Identify which cell holds the provided text, then report its [x, y] central coordinate. 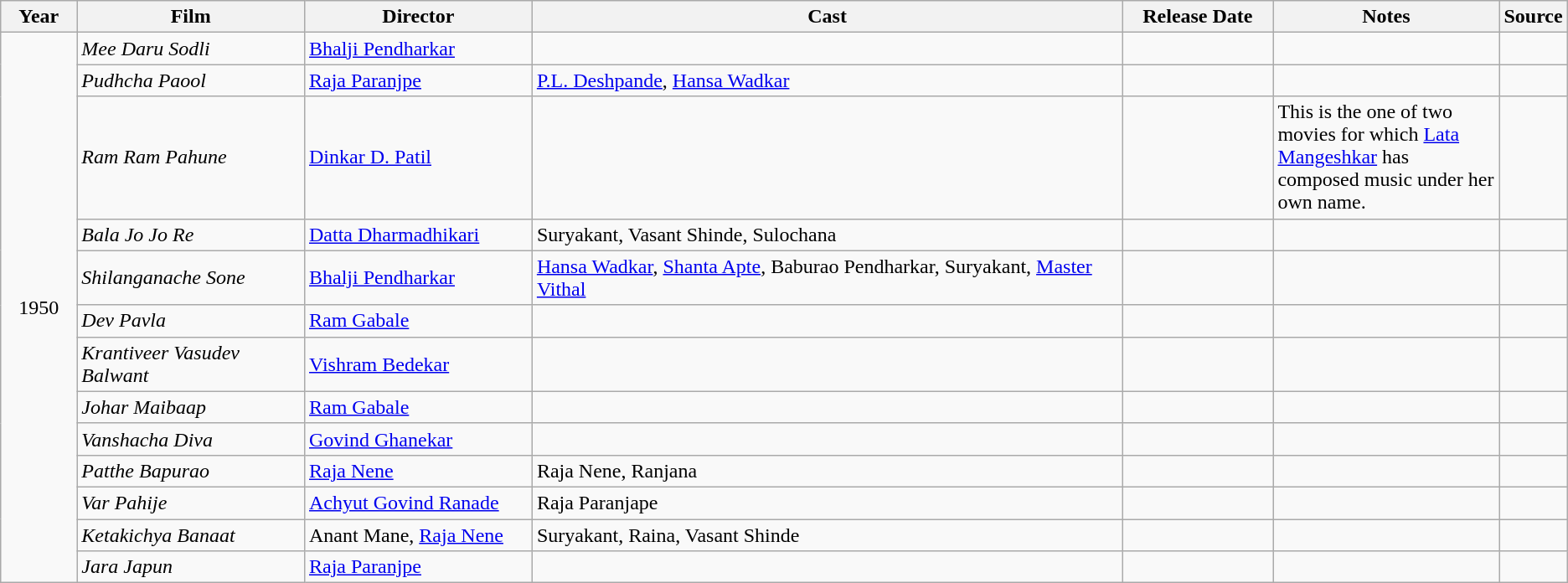
Raja Nene, Ranjana [827, 471]
Notes [1386, 17]
Johar Maibaap [191, 407]
Vanshacha Diva [191, 439]
Vishram Bedekar [418, 364]
Anant Mane, Raja Nene [418, 535]
Ketakichya Banaat [191, 535]
Source [1533, 17]
Achyut Govind Ranade [418, 503]
Release Date [1198, 17]
Director [418, 17]
Var Pahije [191, 503]
Cast [827, 17]
Shilanganache Sone [191, 278]
Dinkar D. Patil [418, 157]
P.L. Deshpande, Hansa Wadkar [827, 80]
Hansa Wadkar, Shanta Apte, Baburao Pendharkar, Suryakant, Master Vithal [827, 278]
Year [39, 17]
Raja Paranjape [827, 503]
Govind Ghanekar [418, 439]
Krantiveer Vasudev Balwant [191, 364]
Suryakant, Vasant Shinde, Sulochana [827, 235]
Jara Japun [191, 567]
Patthe Bapurao [191, 471]
Dev Pavla [191, 321]
Ram Ram Pahune [191, 157]
Mee Daru Sodli [191, 49]
Suryakant, Raina, Vasant Shinde [827, 535]
Bala Jo Jo Re [191, 235]
Datta Dharmadhikari [418, 235]
Film [191, 17]
This is the one of two movies for which Lata Mangeshkar has composed music under her own name. [1386, 157]
Raja Nene [418, 471]
1950 [39, 308]
Pudhcha Paool [191, 80]
